Provide the [X, Y] coordinate of the cell's center where the given text is located.  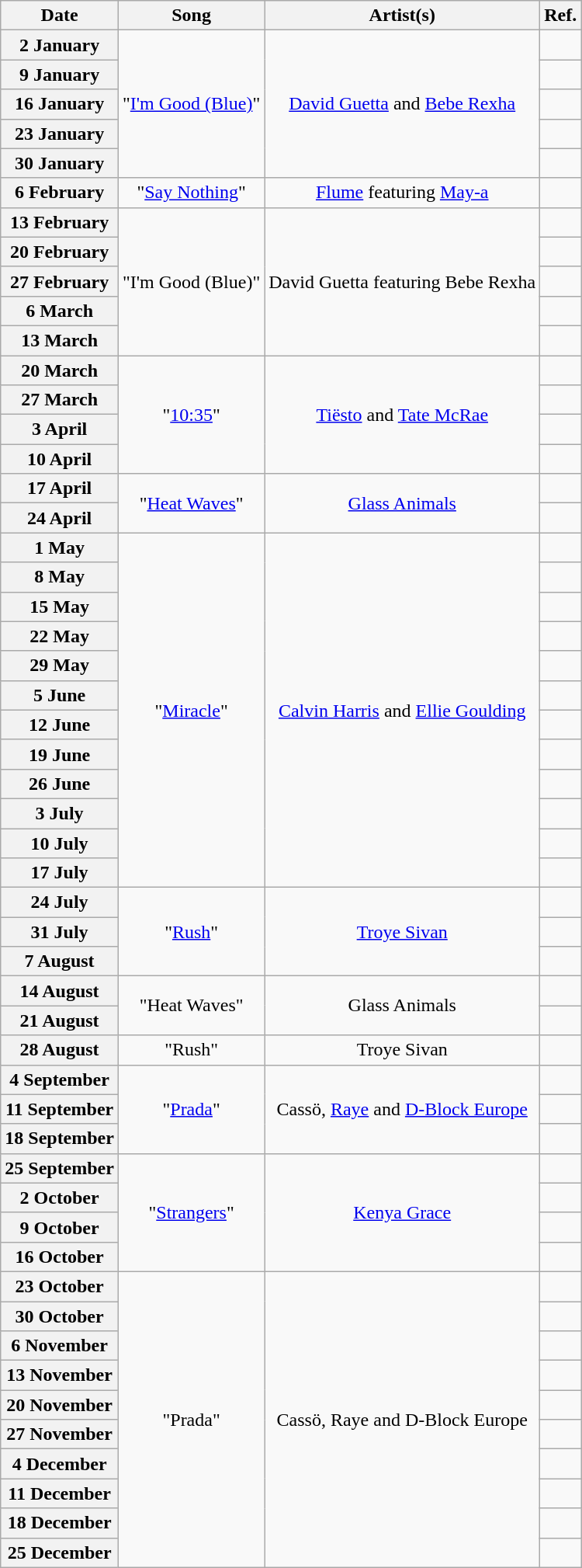
Kenya Grace [402, 1212]
2 January [60, 45]
29 May [60, 666]
13 November [60, 1375]
20 February [60, 252]
"10:35" [191, 415]
17 July [60, 873]
27 November [60, 1434]
28 August [60, 1050]
David Guetta featuring Bebe Rexha [402, 281]
10 July [60, 843]
13 February [60, 222]
"Miracle" [191, 710]
15 May [60, 607]
22 May [60, 636]
3 July [60, 813]
Date [60, 16]
27 February [60, 281]
30 January [60, 163]
6 March [60, 311]
Artist(s) [402, 16]
Tiësto and Tate McRae [402, 415]
31 July [60, 932]
"Strangers" [191, 1212]
9 October [60, 1227]
18 December [60, 1523]
18 September [60, 1139]
17 April [60, 488]
10 April [60, 459]
30 October [60, 1316]
24 April [60, 518]
8 May [60, 577]
5 June [60, 695]
20 March [60, 370]
11 December [60, 1493]
2 October [60, 1198]
1 May [60, 548]
3 April [60, 429]
13 March [60, 340]
7 August [60, 961]
23 January [60, 134]
Song [191, 16]
4 December [60, 1464]
27 March [60, 400]
Ref. [560, 16]
24 July [60, 902]
6 February [60, 193]
Flume featuring May-a [402, 193]
David Guetta and Bebe Rexha [402, 104]
25 December [60, 1552]
20 November [60, 1405]
6 November [60, 1346]
4 September [60, 1080]
14 August [60, 991]
19 June [60, 754]
Calvin Harris and Ellie Goulding [402, 710]
"Say Nothing" [191, 193]
16 January [60, 104]
23 October [60, 1286]
21 August [60, 1020]
25 September [60, 1168]
11 September [60, 1109]
9 January [60, 75]
26 June [60, 784]
16 October [60, 1257]
12 June [60, 725]
